Output the [X, Y] coordinate of the center of the cell containing the given text.  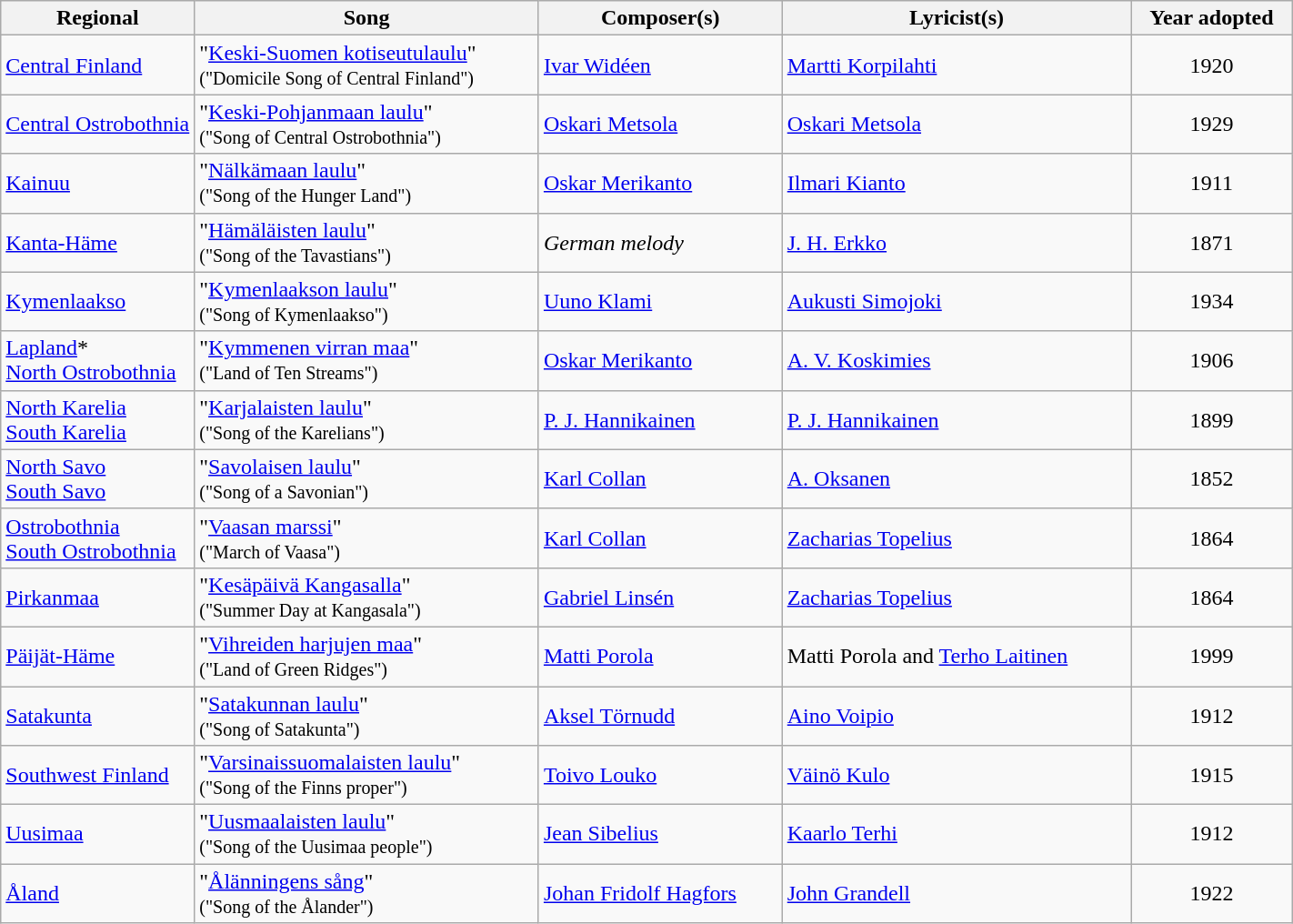
"Keski-Suomen kotiseutulaulu"("Domicile Song of Central Finland") [367, 65]
"Karjalaisten laulu"("Song of the Karelians") [367, 420]
Regional [98, 18]
John Grandell [957, 893]
Kanta-Häme [98, 242]
Central Ostrobothnia [98, 124]
"Hämäläisten laulu"("Song of the Tavastians") [367, 242]
Southwest Finland [98, 775]
Kymenlaakso [98, 302]
Lapland* North Ostrobothnia [98, 360]
Ostrobothnia South Ostrobothnia [98, 538]
Pirkanmaa [98, 597]
1911 [1211, 184]
1922 [1211, 893]
German melody [660, 242]
"Vaasan marssi"("March of Vaasa") [367, 538]
"Nälkämaan laulu"("Song of the Hunger Land") [367, 184]
"Kymenlaakson laulu"("Song of Kymenlaakso") [367, 302]
1852 [1211, 478]
North Karelia South Karelia [98, 420]
Gabriel Linsén [660, 597]
Uusimaa [98, 835]
1934 [1211, 302]
Matti Porola and Terho Laitinen [957, 657]
Åland [98, 893]
"Keski-Pohjanmaan laulu"("Song of Central Ostrobothnia") [367, 124]
A. Oksanen [957, 478]
Ilmari Kianto [957, 184]
Uuno Klami [660, 302]
Kaarlo Terhi [957, 835]
Composer(s) [660, 18]
1929 [1211, 124]
"Savolaisen laulu"("Song of a Savonian") [367, 478]
Jean Sibelius [660, 835]
Päijät-Häme [98, 657]
Aksel Törnudd [660, 715]
Matti Porola [660, 657]
North Savo South Savo [98, 478]
Johan Fridolf Hagfors [660, 893]
Lyricist(s) [957, 18]
Year adopted [1211, 18]
Väinö Kulo [957, 775]
Martti Korpilahti [957, 65]
"Satakunnan laulu"("Song of Satakunta") [367, 715]
"Kymmenen virran maa"("Land of Ten Streams") [367, 360]
Toivo Louko [660, 775]
1915 [1211, 775]
Central Finland [98, 65]
"Ålänningens sång"("Song of the Ålander") [367, 893]
"Kesäpäivä Kangasalla"("Summer Day at Kangasala") [367, 597]
A. V. Koskimies [957, 360]
"Varsinaissuomalaisten laulu"("Song of the Finns proper") [367, 775]
1920 [1211, 65]
1906 [1211, 360]
Aukusti Simojoki [957, 302]
1999 [1211, 657]
Aino Voipio [957, 715]
1871 [1211, 242]
"Uusmaalaisten laulu"("Song of the Uusimaa people") [367, 835]
1899 [1211, 420]
Song [367, 18]
"Vihreiden harjujen maa"("Land of Green Ridges") [367, 657]
Ivar Widéen [660, 65]
Satakunta [98, 715]
J. H. Erkko [957, 242]
Kainuu [98, 184]
